Extract the (X, Y) coordinate from the center of the cell holding the provided text.  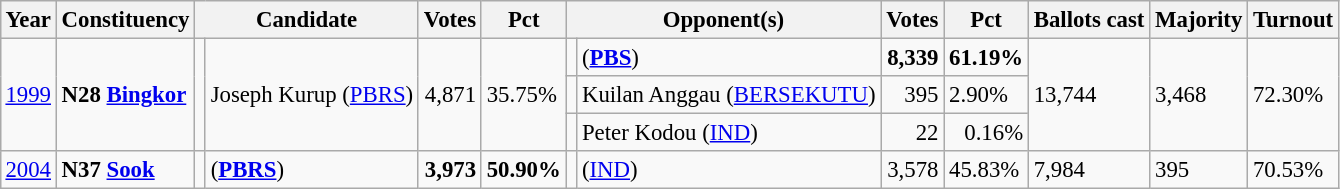
Majority (1199, 20)
50.90% (524, 170)
72.30% (1294, 94)
61.19% (986, 57)
2.90% (986, 95)
Kuilan Anggau (BERSEKUTU) (729, 95)
Peter Kodou (IND) (729, 133)
35.75% (524, 94)
3,578 (912, 170)
22 (912, 133)
N37 Sook (125, 170)
4,871 (450, 94)
(IND) (729, 170)
Ballots cast (1088, 20)
45.83% (986, 170)
Opponent(s) (724, 20)
(PBS) (729, 57)
Year (28, 20)
70.53% (1294, 170)
1999 (28, 94)
0.16% (986, 133)
N28 Bingkor (125, 94)
8,339 (912, 57)
7,984 (1088, 170)
3,973 (450, 170)
3,468 (1199, 94)
2004 (28, 170)
13,744 (1088, 94)
Joseph Kurup (PBRS) (312, 94)
Constituency (125, 20)
(PBRS) (312, 170)
Turnout (1294, 20)
Candidate (307, 20)
